Search for the cell housing the specified text and yield its (X, Y) center coordinate. 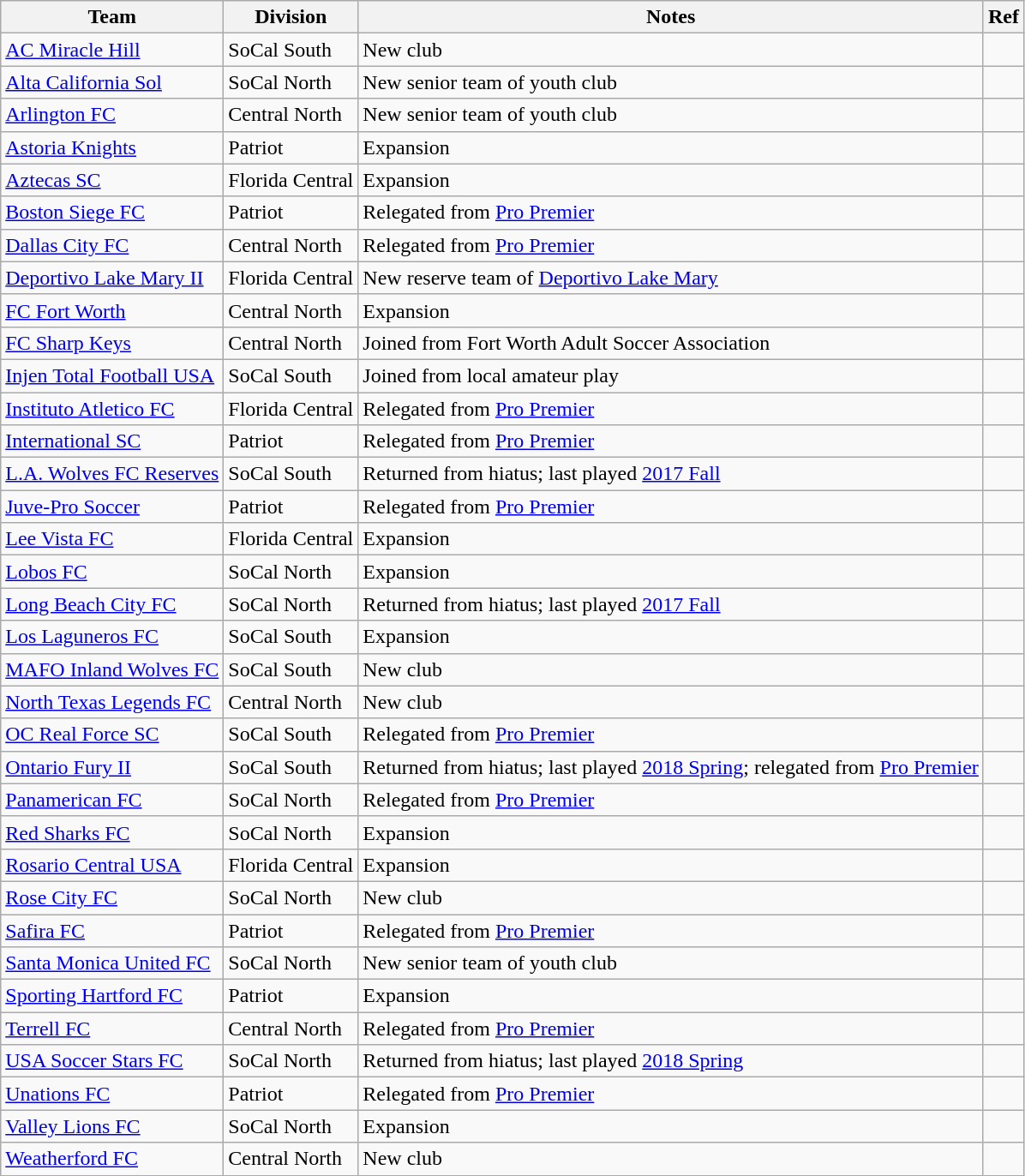
Alta California Sol (112, 82)
Injen Total Football USA (112, 375)
New reserve team of Deportivo Lake Mary (671, 278)
Panamerican FC (112, 800)
USA Soccer Stars FC (112, 1061)
Sporting Hartford FC (112, 996)
MAFO Inland Wolves FC (112, 669)
Valley Lions FC (112, 1126)
International SC (112, 441)
OC Real Force SC (112, 735)
Juve-Pro Soccer (112, 507)
Rosario Central USA (112, 865)
Terrell FC (112, 1029)
Long Beach City FC (112, 604)
Division (291, 17)
Safira FC (112, 930)
North Texas Legends FC (112, 702)
Red Sharks FC (112, 832)
Deportivo Lake Mary II (112, 278)
Lobos FC (112, 572)
Aztecas SC (112, 180)
Notes (671, 17)
Joined from Fort Worth Adult Soccer Association (671, 343)
Los Laguneros FC (112, 637)
Ontario Fury II (112, 767)
Team (112, 17)
Lee Vista FC (112, 539)
FC Sharp Keys (112, 343)
FC Fort Worth (112, 310)
Returned from hiatus; last played 2018 Spring (671, 1061)
Astoria Knights (112, 147)
Rose City FC (112, 897)
L.A. Wolves FC Reserves (112, 474)
Dallas City FC (112, 245)
Arlington FC (112, 115)
Santa Monica United FC (112, 963)
Unations FC (112, 1094)
Joined from local amateur play (671, 375)
Returned from hiatus; last played 2018 Spring; relegated from Pro Premier (671, 767)
Weatherford FC (112, 1159)
Boston Siege FC (112, 213)
Instituto Atletico FC (112, 409)
AC Miracle Hill (112, 50)
Ref (1003, 17)
